Search for the cell housing the specified text and yield its (x, y) center coordinate. 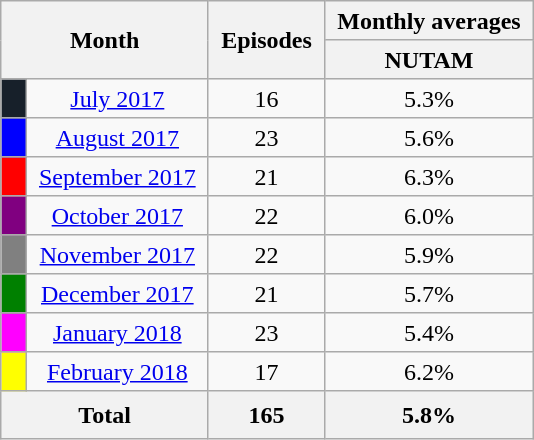
February 2018 (117, 372)
Monthly averages (430, 20)
17 (266, 372)
January 2018 (117, 332)
165 (266, 416)
NUTAM (430, 60)
December 2017 (117, 294)
16 (266, 98)
5.4% (430, 332)
5.8% (430, 416)
6.0% (430, 216)
September 2017 (117, 176)
August 2017 (117, 138)
October 2017 (117, 216)
6.2% (430, 372)
5.7% (430, 294)
5.9% (430, 254)
5.6% (430, 138)
November 2017 (117, 254)
Episodes (266, 40)
Total (105, 416)
6.3% (430, 176)
Month (105, 40)
July 2017 (117, 98)
5.3% (430, 98)
